Locate the cell with the specified text and output its [x, y] center coordinate. 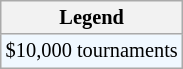
$10,000 tournaments [92, 51]
Legend [92, 17]
